Locate the cell with the specified text and output its (x, y) center coordinate. 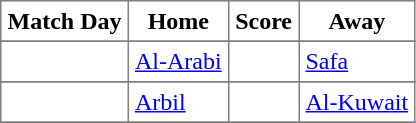
Al-Kuwait (357, 102)
Away (357, 21)
Safa (357, 61)
Al-Arabi (178, 61)
Match Day (64, 21)
Score (263, 21)
Home (178, 21)
Arbil (178, 102)
